Detect which cell encompasses the target text, then output its [x, y] center coordinate. 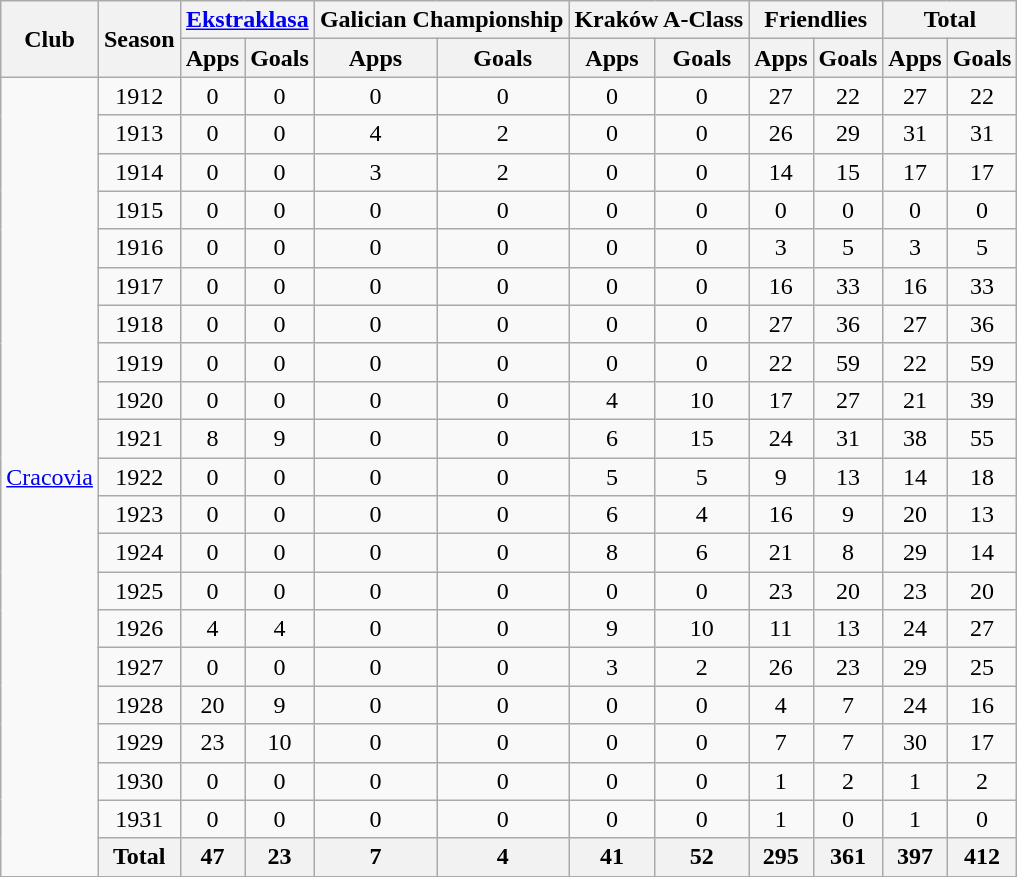
30 [915, 743]
1925 [139, 591]
1923 [139, 515]
361 [848, 857]
1927 [139, 667]
Club [50, 39]
1915 [139, 210]
1918 [139, 324]
Galician Championship [441, 20]
1929 [139, 743]
1919 [139, 362]
1920 [139, 400]
1912 [139, 96]
1914 [139, 172]
25 [982, 667]
38 [915, 438]
Kraków A-Class [659, 20]
Ekstraklasa [247, 20]
1917 [139, 286]
Season [139, 39]
412 [982, 857]
Friendlies [816, 20]
397 [915, 857]
1913 [139, 134]
1921 [139, 438]
1931 [139, 819]
1928 [139, 705]
1930 [139, 781]
295 [781, 857]
41 [612, 857]
52 [702, 857]
11 [781, 629]
1916 [139, 248]
1926 [139, 629]
1924 [139, 553]
1922 [139, 477]
Cracovia [50, 476]
39 [982, 400]
47 [212, 857]
18 [982, 477]
55 [982, 438]
